For the text-containing cell, return its midpoint in [X, Y] coordinate format. 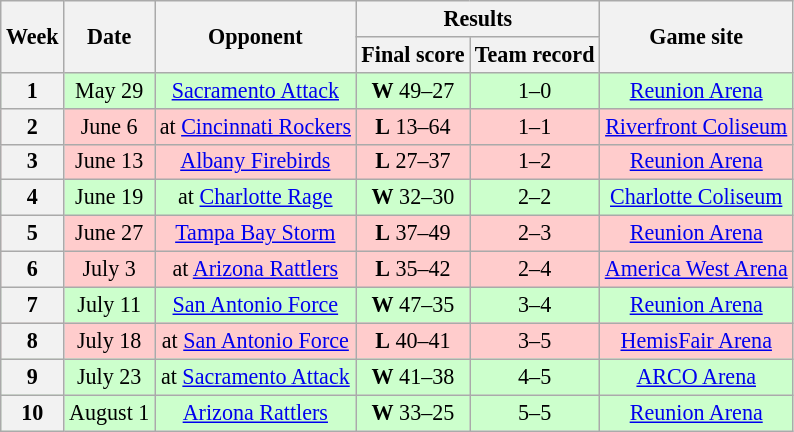
5–5 [535, 412]
June 19 [110, 198]
4–5 [535, 377]
at Charlotte Rage [255, 198]
9 [32, 377]
Results [478, 18]
July 23 [110, 377]
May 29 [110, 90]
ARCO Arena [696, 377]
at Cincinnati Rockers [255, 126]
Albany Firebirds [255, 162]
10 [32, 412]
L 27–37 [413, 162]
Riverfront Coliseum [696, 126]
1–1 [535, 126]
W 47–35 [413, 305]
July 18 [110, 341]
3–4 [535, 305]
Team record [535, 54]
Game site [696, 36]
Opponent [255, 36]
L 37–49 [413, 233]
HemisFair Arena [696, 341]
Date [110, 36]
America West Arena [696, 269]
at Arizona Rattlers [255, 269]
San Antonio Force [255, 305]
June 13 [110, 162]
August 1 [110, 412]
2–3 [535, 233]
W 33–25 [413, 412]
4 [32, 198]
1 [32, 90]
1–2 [535, 162]
Sacramento Attack [255, 90]
L 13–64 [413, 126]
7 [32, 305]
June 6 [110, 126]
6 [32, 269]
June 27 [110, 233]
8 [32, 341]
L 40–41 [413, 341]
W 41–38 [413, 377]
Week [32, 36]
Charlotte Coliseum [696, 198]
July 3 [110, 269]
July 11 [110, 305]
at San Antonio Force [255, 341]
at Sacramento Attack [255, 377]
W 32–30 [413, 198]
3 [32, 162]
Tampa Bay Storm [255, 233]
Final score [413, 54]
1–0 [535, 90]
2–2 [535, 198]
5 [32, 233]
L 35–42 [413, 269]
Arizona Rattlers [255, 412]
2 [32, 126]
2–4 [535, 269]
W 49–27 [413, 90]
3–5 [535, 341]
